Return the [X, Y] coordinate for the center point of the cell that contains the specified text.  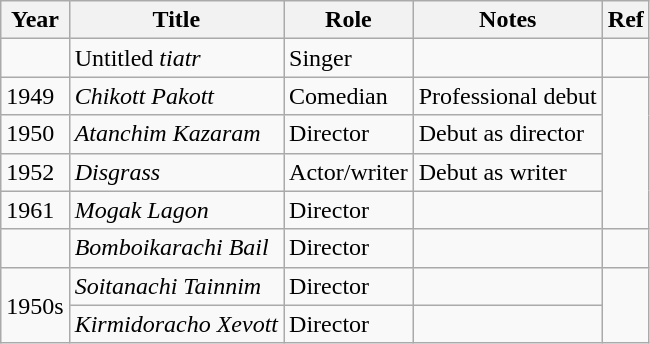
Year [35, 20]
Role [349, 20]
Singer [349, 58]
Debut as writer [508, 172]
Chikott Pakott [176, 96]
1961 [35, 210]
Disgrass [176, 172]
Comedian [349, 96]
Title [176, 20]
Actor/writer [349, 172]
1950s [35, 305]
Professional debut [508, 96]
Debut as director [508, 134]
Kirmidoracho Xevott [176, 324]
Notes [508, 20]
Atanchim Kazaram [176, 134]
Untitled tiatr [176, 58]
1952 [35, 172]
Mogak Lagon [176, 210]
Bomboikarachi Bail [176, 248]
Soitanachi Tainnim [176, 286]
1950 [35, 134]
1949 [35, 96]
Ref [626, 20]
